Locate the cell with the specified text and output its (x, y) center coordinate. 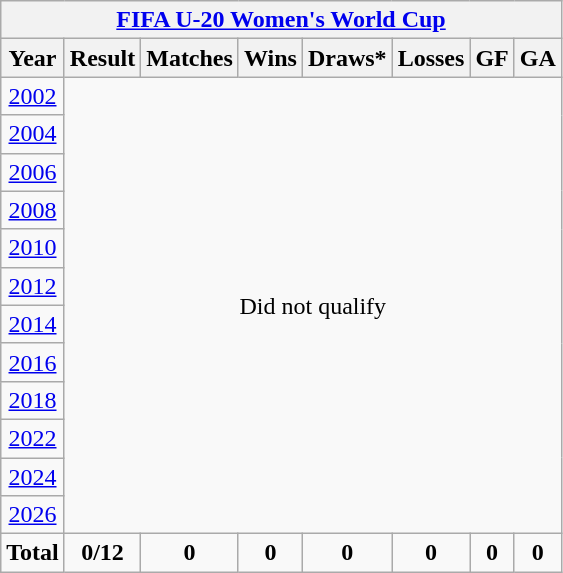
2024 (33, 477)
FIFA U-20 Women's World Cup (282, 20)
GA (538, 58)
Did not qualify (312, 306)
2018 (33, 400)
Losses (431, 58)
2022 (33, 438)
Matches (190, 58)
2008 (33, 210)
Result (102, 58)
2006 (33, 172)
2010 (33, 248)
2026 (33, 515)
Wins (270, 58)
2012 (33, 286)
Total (33, 553)
2014 (33, 324)
2016 (33, 362)
Year (33, 58)
2002 (33, 96)
2004 (33, 134)
GF (492, 58)
0/12 (102, 553)
Draws* (347, 58)
